Output the (X, Y) coordinate of the center of the cell containing the given text.  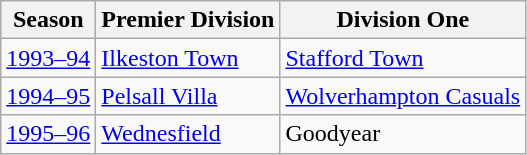
1993–94 (48, 58)
Premier Division (188, 20)
Division One (403, 20)
Season (48, 20)
Stafford Town (403, 58)
1995–96 (48, 134)
Goodyear (403, 134)
1994–95 (48, 96)
Wolverhampton Casuals (403, 96)
Pelsall Villa (188, 96)
Ilkeston Town (188, 58)
Wednesfield (188, 134)
